Capture the cell that displays the provided text and extract its (X, Y) central coordinate. 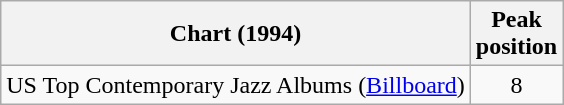
Chart (1994) (236, 34)
US Top Contemporary Jazz Albums (Billboard) (236, 85)
8 (516, 85)
Peakposition (516, 34)
